Return [X, Y] of the center of cell containing provided text 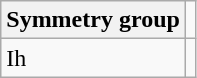
Ih [94, 58]
Symmetry group [94, 20]
